Extract the [x, y] coordinate from the center of the cell holding the provided text.  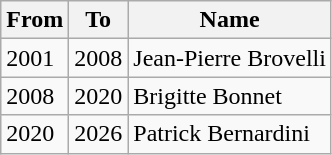
To [98, 20]
Brigitte Bonnet [230, 96]
From [35, 20]
Jean-Pierre Brovelli [230, 58]
2026 [98, 134]
2001 [35, 58]
Name [230, 20]
Patrick Bernardini [230, 134]
